Return the (X, Y) coordinate for the center point of the cell that contains the specified text.  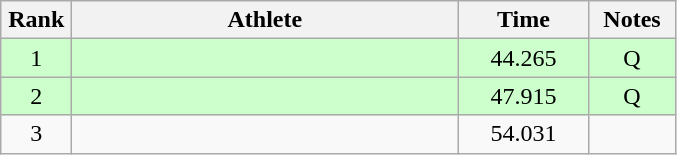
Rank (36, 20)
54.031 (524, 134)
Time (524, 20)
47.915 (524, 96)
Athlete (265, 20)
2 (36, 96)
3 (36, 134)
44.265 (524, 58)
1 (36, 58)
Notes (632, 20)
